Provide the [X, Y] coordinate of the cell's center where the given text is located.  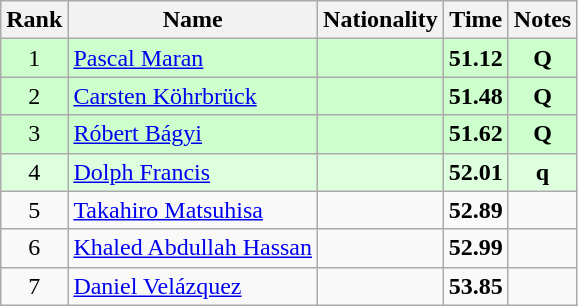
52.99 [476, 248]
Dolph Francis [193, 172]
Khaled Abdullah Hassan [193, 248]
1 [34, 58]
Takahiro Matsuhisa [193, 210]
6 [34, 248]
Róbert Bágyi [193, 134]
52.89 [476, 210]
Pascal Maran [193, 58]
5 [34, 210]
51.62 [476, 134]
3 [34, 134]
Nationality [381, 20]
7 [34, 286]
2 [34, 96]
Rank [34, 20]
4 [34, 172]
51.12 [476, 58]
52.01 [476, 172]
Daniel Velázquez [193, 286]
Time [476, 20]
Name [193, 20]
Carsten Köhrbrück [193, 96]
Notes [542, 20]
q [542, 172]
53.85 [476, 286]
51.48 [476, 96]
